Provide the (X, Y) coordinate of the cell's center where the given text is located.  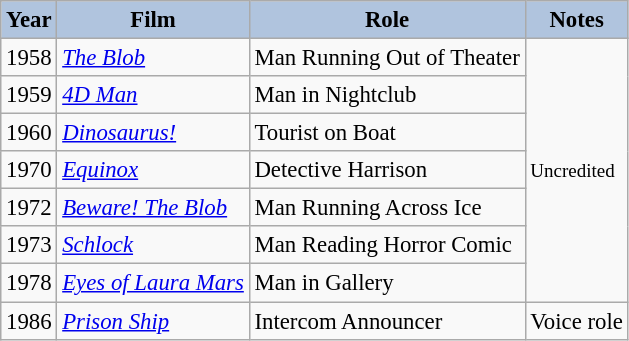
Role (387, 20)
Eyes of Laura Mars (153, 283)
1970 (29, 170)
Uncredited (576, 170)
Notes (576, 20)
Voice role (576, 321)
Equinox (153, 170)
Intercom Announcer (387, 321)
Beware! The Blob (153, 208)
Man in Nightclub (387, 95)
Detective Harrison (387, 170)
1973 (29, 245)
Man Running Across Ice (387, 208)
Schlock (153, 245)
The Blob (153, 58)
1959 (29, 95)
1986 (29, 321)
Man Reading Horror Comic (387, 245)
1978 (29, 283)
1972 (29, 208)
4D Man (153, 95)
Man in Gallery (387, 283)
Tourist on Boat (387, 133)
Man Running Out of Theater (387, 58)
1960 (29, 133)
Film (153, 20)
Year (29, 20)
Prison Ship (153, 321)
Dinosaurus! (153, 133)
1958 (29, 58)
